Capture the cell that displays the provided text and extract its (x, y) central coordinate. 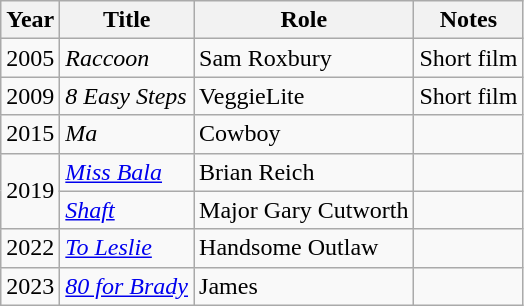
Shaft (127, 210)
Notes (468, 20)
Year (30, 20)
2009 (30, 96)
Major Gary Cutworth (304, 210)
2023 (30, 286)
2022 (30, 248)
Cowboy (304, 134)
8 Easy Steps (127, 96)
Brian Reich (304, 172)
To Leslie (127, 248)
2019 (30, 191)
Miss Bala (127, 172)
80 for Brady (127, 286)
VeggieLite (304, 96)
Raccoon (127, 58)
Title (127, 20)
Sam Roxbury (304, 58)
2015 (30, 134)
Role (304, 20)
2005 (30, 58)
James (304, 286)
Handsome Outlaw (304, 248)
Ma (127, 134)
